For the text-containing cell, return its midpoint in [X, Y] coordinate format. 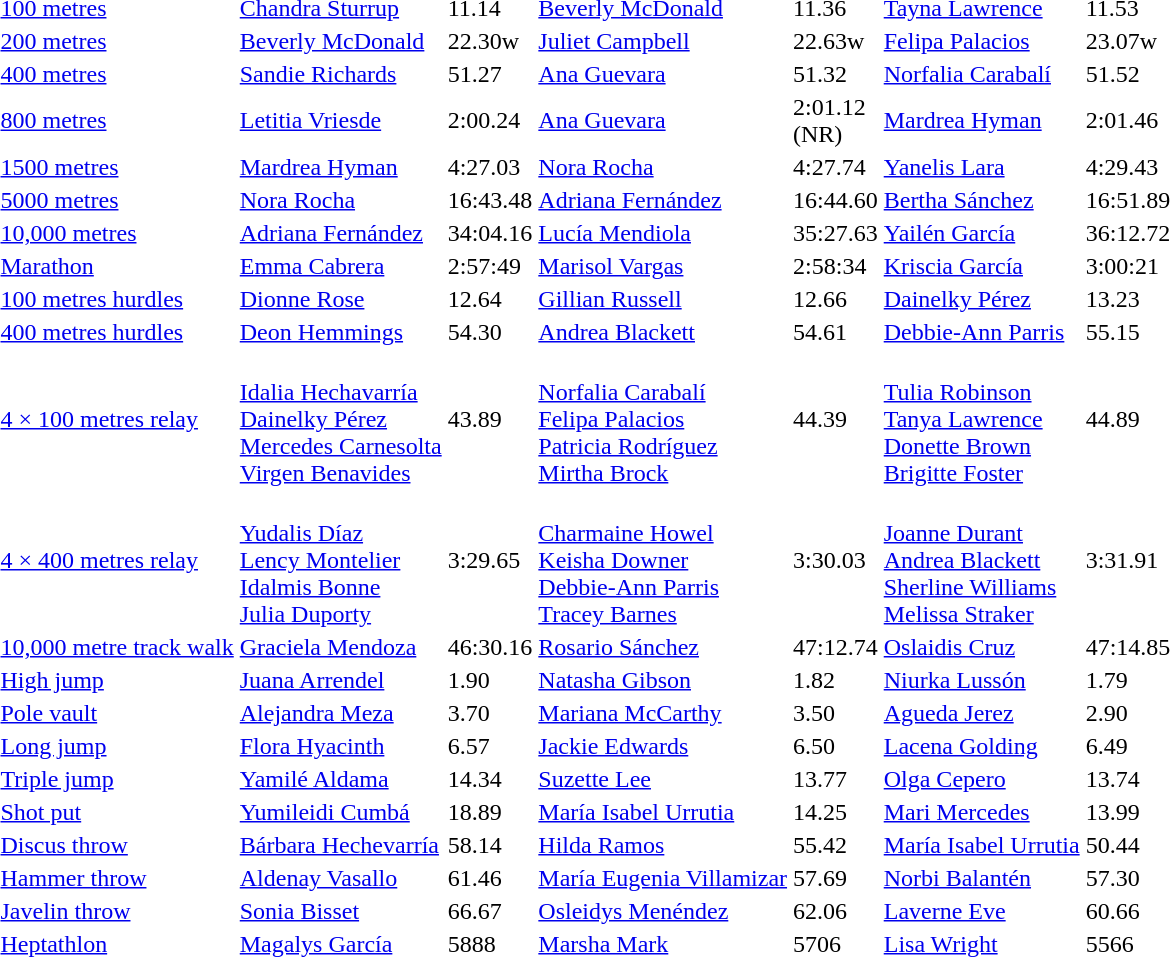
Lucía Mendiola [663, 233]
Hilda Ramos [663, 845]
4:27.03 [490, 167]
Kriscia García [982, 266]
54.30 [490, 332]
Joanne DurantAndrea BlackettSherline WilliamsMelissa Straker [982, 560]
46:30.16 [490, 647]
43.89 [490, 419]
44.39 [836, 419]
Yanelis Lara [982, 167]
66.67 [490, 911]
Sonia Bisset [340, 911]
4:27.74 [836, 167]
Charmaine HowelKeisha DownerDebbie-Ann ParrisTracey Barnes [663, 560]
Beverly McDonald [340, 41]
3:29.65 [490, 560]
Debbie-Ann Parris [982, 332]
Letitia Vriesde [340, 120]
Yailén García [982, 233]
2:58:34 [836, 266]
14.25 [836, 812]
Rosario Sánchez [663, 647]
35:27.63 [836, 233]
62.06 [836, 911]
Norfalia Carabalí [982, 74]
Yudalis DíazLency MontelierIdalmis BonneJulia Duporty [340, 560]
Niurka Lussón [982, 680]
Idalia HechavarríaDainelky PérezMercedes CarnesoltaVirgen Benavides [340, 419]
Natasha Gibson [663, 680]
Gillian Russell [663, 299]
12.66 [836, 299]
22.30w [490, 41]
34:04.16 [490, 233]
Aldenay Vasallo [340, 878]
Jackie Edwards [663, 746]
Andrea Blackett [663, 332]
Lacena Golding [982, 746]
18.89 [490, 812]
3:30.03 [836, 560]
Dainelky Pérez [982, 299]
Norfalia CarabalíFelipa PalaciosPatricia RodríguezMirtha Brock [663, 419]
13.77 [836, 779]
2:00.24 [490, 120]
Bárbara Hechevarría [340, 845]
Bertha Sánchez [982, 200]
1.90 [490, 680]
3.50 [836, 713]
22.63w [836, 41]
47:12.74 [836, 647]
6.57 [490, 746]
Marisol Vargas [663, 266]
57.69 [836, 878]
Agueda Jerez [982, 713]
Mari Mercedes [982, 812]
Tulia RobinsonTanya LawrenceDonette BrownBrigitte Foster [982, 419]
14.34 [490, 779]
6.50 [836, 746]
Juana Arrendel [340, 680]
61.46 [490, 878]
Juliet Campbell [663, 41]
Graciela Mendoza [340, 647]
Suzette Lee [663, 779]
Dionne Rose [340, 299]
Flora Hyacinth [340, 746]
Sandie Richards [340, 74]
Emma Cabrera [340, 266]
Oslaidis Cruz [982, 647]
51.32 [836, 74]
Olga Cepero [982, 779]
16:44.60 [836, 200]
3.70 [490, 713]
55.42 [836, 845]
María Eugenia Villamizar [663, 878]
51.27 [490, 74]
2:01.12(NR) [836, 120]
Mariana McCarthy [663, 713]
Osleidys Menéndez [663, 911]
54.61 [836, 332]
1.82 [836, 680]
Felipa Palacios [982, 41]
2:57:49 [490, 266]
Norbi Balantén [982, 878]
58.14 [490, 845]
12.64 [490, 299]
16:43.48 [490, 200]
Alejandra Meza [340, 713]
Laverne Eve [982, 911]
Deon Hemmings [340, 332]
Yamilé Aldama [340, 779]
Yumileidi Cumbá [340, 812]
